Return the [x, y] coordinate for the center point of the cell that contains the specified text.  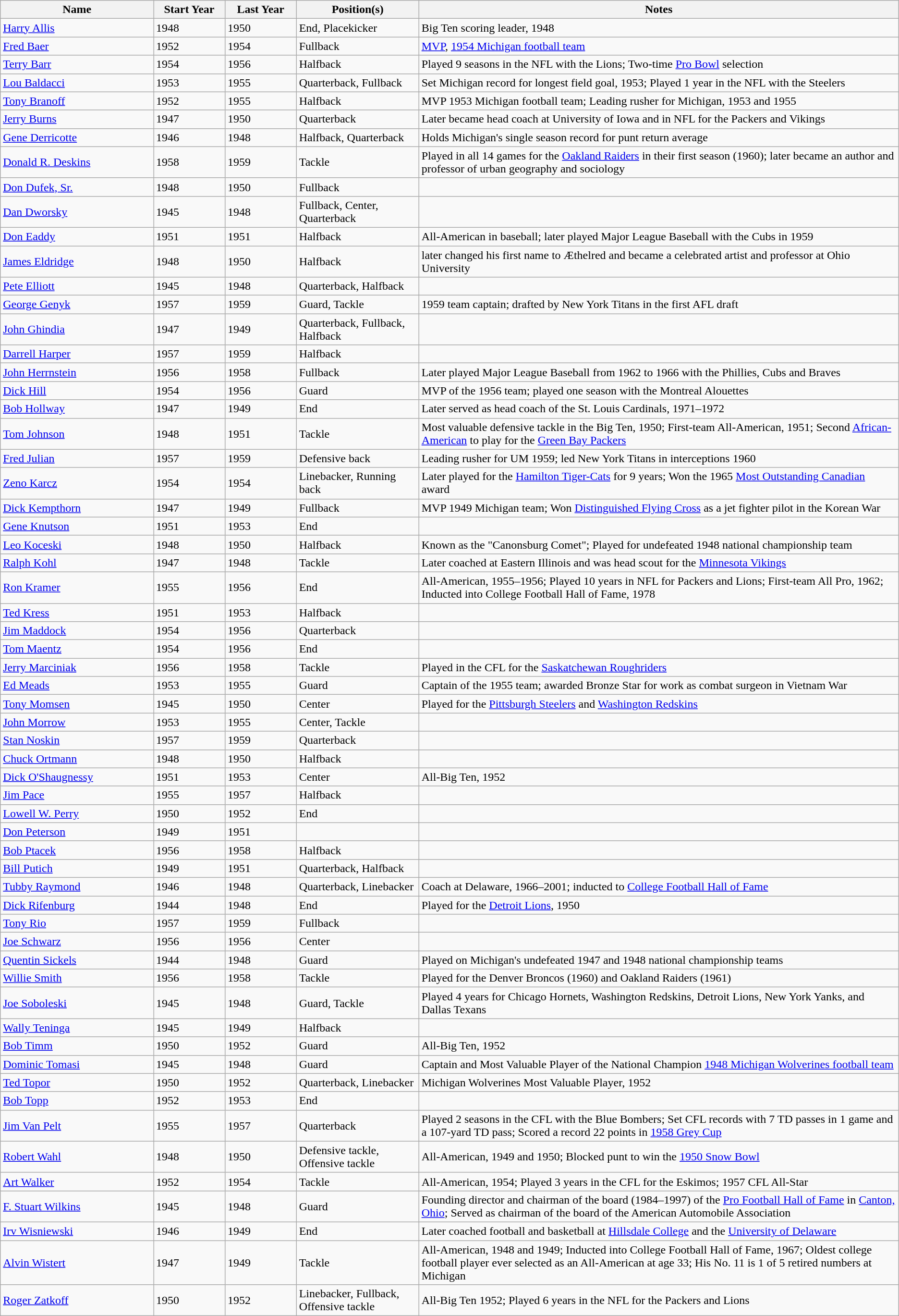
Roger Zatkoff [77, 1300]
Jim Van Pelt [77, 1125]
MVP 1949 Michigan team; Won Distinguished Flying Cross as a jet fighter pilot in the Korean War [659, 508]
All-American, 1955–1956; Played 10 years in NFL for Packers and Lions; First-team All Pro, 1962; Inducted into College Football Hall of Fame, 1978 [659, 587]
Terry Barr [77, 64]
Stan Noskin [77, 740]
Bob Timm [77, 1046]
All-Big Ten 1952; Played 6 years in the NFL for the Packers and Lions [659, 1300]
Tony Rio [77, 923]
George Genyk [77, 305]
Quarterback, Fullback, Halfback [357, 330]
Alvin Wistert [77, 1263]
Tony Momsen [77, 704]
Coach at Delaware, 1966–2001; inducted to College Football Hall of Fame [659, 886]
Played in all 14 games for the Oakland Raiders in their first season (1960); later became an author and professor of urban geography and sociology [659, 162]
Holds Michigan's single season record for punt return average [659, 137]
Jim Maddock [77, 631]
MVP 1953 Michigan football team; Leading rusher for Michigan, 1953 and 1955 [659, 101]
Fullback, Center, Quarterback [357, 211]
All-American, 1954; Played 3 years in the CFL for the Eskimos; 1957 CFL All-Star [659, 1181]
Set Michigan record for longest field goal, 1953; Played 1 year in the NFL with the Steelers [659, 83]
Zeno Karcz [77, 483]
Jim Pace [77, 795]
Defensive tackle, Offensive tackle [357, 1157]
Dick O'Shaugnessy [77, 777]
End, Placekicker [357, 28]
Later played Major League Baseball from 1962 to 1966 with the Phillies, Cubs and Braves [659, 372]
Later served as head coach of the St. Louis Cardinals, 1971–1972 [659, 409]
Bob Topp [77, 1101]
Played for the Detroit Lions, 1950 [659, 905]
Leading rusher for UM 1959; led New York Titans in interceptions 1960 [659, 458]
Bob Ptacek [77, 850]
Lou Baldacci [77, 83]
Dan Dworsky [77, 211]
Defensive back [357, 458]
Played on Michigan's undefeated 1947 and 1948 national championship teams [659, 960]
Fred Julian [77, 458]
Chuck Ortmann [77, 759]
Jerry Marciniak [77, 667]
All-American, 1949 and 1950; Blocked punt to win the 1950 Snow Bowl [659, 1157]
Gene Derricotte [77, 137]
Tony Branoff [77, 101]
John Ghindia [77, 330]
Art Walker [77, 1181]
Tom Johnson [77, 433]
Linebacker, Running back [357, 483]
MVP, 1954 Michigan football team [659, 46]
Irv Wisniewski [77, 1231]
Played for the Denver Broncos (1960) and Oakland Raiders (1961) [659, 978]
Joe Soboleski [77, 1003]
Robert Wahl [77, 1157]
Linebacker, Fullback, Offensive tackle [357, 1300]
Ted Kress [77, 613]
Ted Topor [77, 1082]
Quentin Sickels [77, 960]
Dick Rifenburg [77, 905]
Start Year [189, 10]
John Herrnstein [77, 372]
Position(s) [357, 10]
Later played for the Hamilton Tiger-Cats for 9 years; Won the 1965 Most Outstanding Canadian award [659, 483]
Dick Hill [77, 391]
Darrell Harper [77, 354]
Joe Schwarz [77, 942]
Most valuable defensive tackle in the Big Ten, 1950; First-team All-American, 1951; Second African-American to play for the Green Bay Packers [659, 433]
Willie Smith [77, 978]
Don Peterson [77, 832]
Don Eaddy [77, 236]
Later coached football and basketball at Hillsdale College and the University of Delaware [659, 1231]
Leo Koceski [77, 544]
Bill Putich [77, 868]
Captain and Most Valuable Player of the National Champion 1948 Michigan Wolverines football team [659, 1064]
Ron Kramer [77, 587]
James Eldridge [77, 261]
Played for the Pittsburgh Steelers and Washington Redskins [659, 704]
F. Stuart Wilkins [77, 1206]
John Morrow [77, 722]
Played in the CFL for the Saskatchewan Roughriders [659, 667]
Jerry Burns [77, 119]
Tubby Raymond [77, 886]
later changed his first name to Æthelred and became a celebrated artist and professor at Ohio University [659, 261]
Ed Meads [77, 686]
Known as the "Canonsburg Comet"; Played for undefeated 1948 national championship team [659, 544]
Ralph Kohl [77, 563]
Bob Hollway [77, 409]
Dominic Tomasi [77, 1064]
Lowell W. Perry [77, 813]
Don Dufek, Sr. [77, 187]
Center, Tackle [357, 722]
Harry Allis [77, 28]
Pete Elliott [77, 286]
Later coached at Eastern Illinois and was head scout for the Minnesota Vikings [659, 563]
Tom Maentz [77, 649]
Played 9 seasons in the NFL with the Lions; Two-time Pro Bowl selection [659, 64]
Quarterback, Fullback [357, 83]
Fred Baer [77, 46]
Captain of the 1955 team; awarded Bronze Star for work as combat surgeon in Vietnam War [659, 686]
Michigan Wolverines Most Valuable Player, 1952 [659, 1082]
Gene Knutson [77, 526]
Last Year [260, 10]
Big Ten scoring leader, 1948 [659, 28]
All-American in baseball; later played Major League Baseball with the Cubs in 1959 [659, 236]
1959 team captain; drafted by New York Titans in the first AFL draft [659, 305]
Donald R. Deskins [77, 162]
Dick Kempthorn [77, 508]
Later became head coach at University of Iowa and in NFL for the Packers and Vikings [659, 119]
Halfback, Quarterback [357, 137]
Notes [659, 10]
Wally Teninga [77, 1028]
Name [77, 10]
MVP of the 1956 team; played one season with the Montreal Alouettes [659, 391]
Played 4 years for Chicago Hornets, Washington Redskins, Detroit Lions, New York Yanks, and Dallas Texans [659, 1003]
